Determine the [X, Y] coordinate at the center of the cell enclosing the given text.  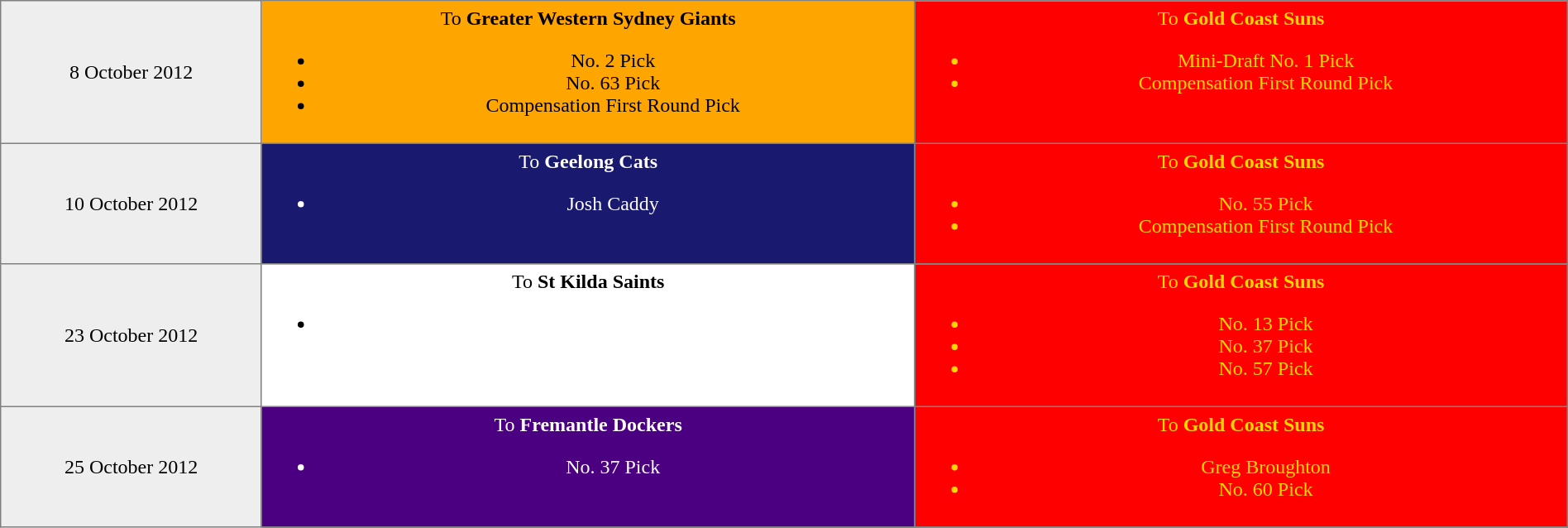
To Greater Western Sydney GiantsNo. 2 PickNo. 63 PickCompensation First Round Pick [587, 72]
23 October 2012 [131, 335]
To Gold Coast SunsMini-Draft No. 1 PickCompensation First Round Pick [1241, 72]
To Gold Coast SunsGreg BroughtonNo. 60 Pick [1241, 467]
10 October 2012 [131, 204]
To Geelong CatsJosh Caddy [587, 204]
To Fremantle DockersNo. 37 Pick [587, 467]
25 October 2012 [131, 467]
8 October 2012 [131, 72]
To St Kilda Saints [587, 335]
To Gold Coast SunsNo. 13 PickNo. 37 PickNo. 57 Pick [1241, 335]
To Gold Coast SunsNo. 55 PickCompensation First Round Pick [1241, 204]
